Capture the cell that displays the provided text and extract its (x, y) central coordinate. 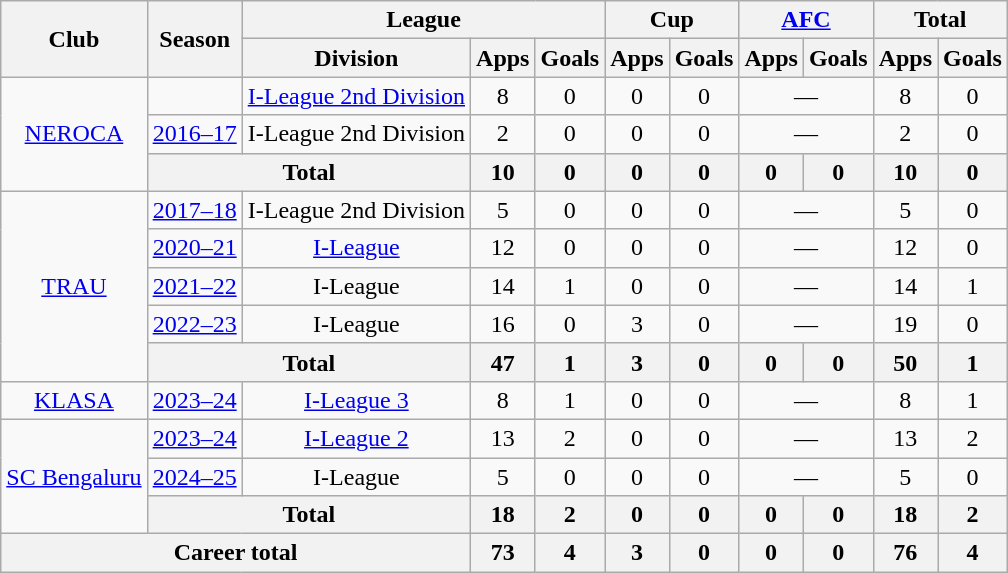
Cup (672, 20)
Season (194, 39)
47 (503, 362)
2024–25 (194, 477)
2022–23 (194, 324)
AFC (806, 20)
NEROCA (74, 134)
50 (905, 362)
2016–17 (194, 134)
I-League 2 (356, 438)
16 (503, 324)
KLASA (74, 400)
76 (905, 553)
2021–22 (194, 286)
Club (74, 39)
Division (356, 58)
League (424, 20)
I-League 3 (356, 400)
SC Bengaluru (74, 476)
73 (503, 553)
Career total (236, 553)
2017–18 (194, 210)
TRAU (74, 286)
2020–21 (194, 248)
19 (905, 324)
